Return (x, y) of the center of cell containing provided text 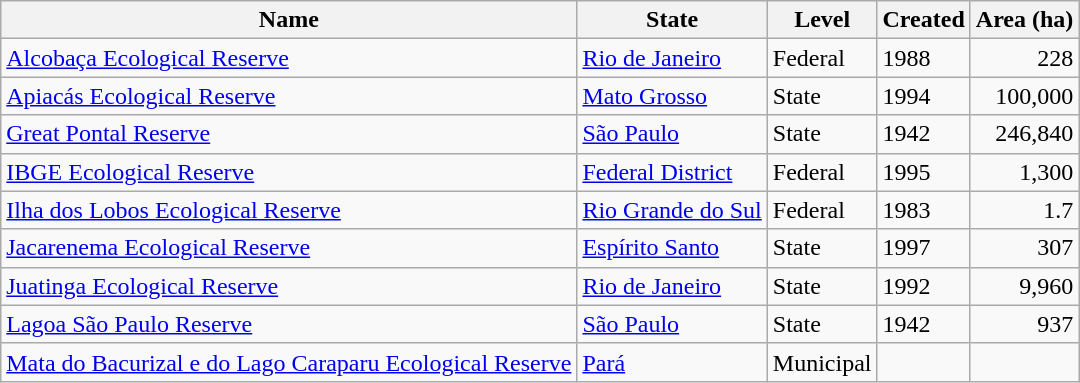
100,000 (1024, 96)
Great Pontal Reserve (289, 134)
Federal District (672, 172)
Pará (672, 362)
307 (1024, 248)
246,840 (1024, 134)
Level (822, 20)
Lagoa São Paulo Reserve (289, 324)
Name (289, 20)
1997 (924, 248)
Juatinga Ecological Reserve (289, 286)
Area (ha) (1024, 20)
IBGE Ecological Reserve (289, 172)
1992 (924, 286)
1983 (924, 210)
228 (1024, 58)
Mata do Bacurizal e do Lago Caraparu Ecological Reserve (289, 362)
1.7 (1024, 210)
1,300 (1024, 172)
1988 (924, 58)
9,960 (1024, 286)
Ilha dos Lobos Ecological Reserve (289, 210)
Mato Grosso (672, 96)
937 (1024, 324)
1994 (924, 96)
1995 (924, 172)
Espírito Santo (672, 248)
Jacarenema Ecological Reserve (289, 248)
Apiacás Ecological Reserve (289, 96)
Municipal (822, 362)
Rio Grande do Sul (672, 210)
Created (924, 20)
Alcobaça Ecological Reserve (289, 58)
